Capture the cell that displays the provided text and extract its [x, y] central coordinate. 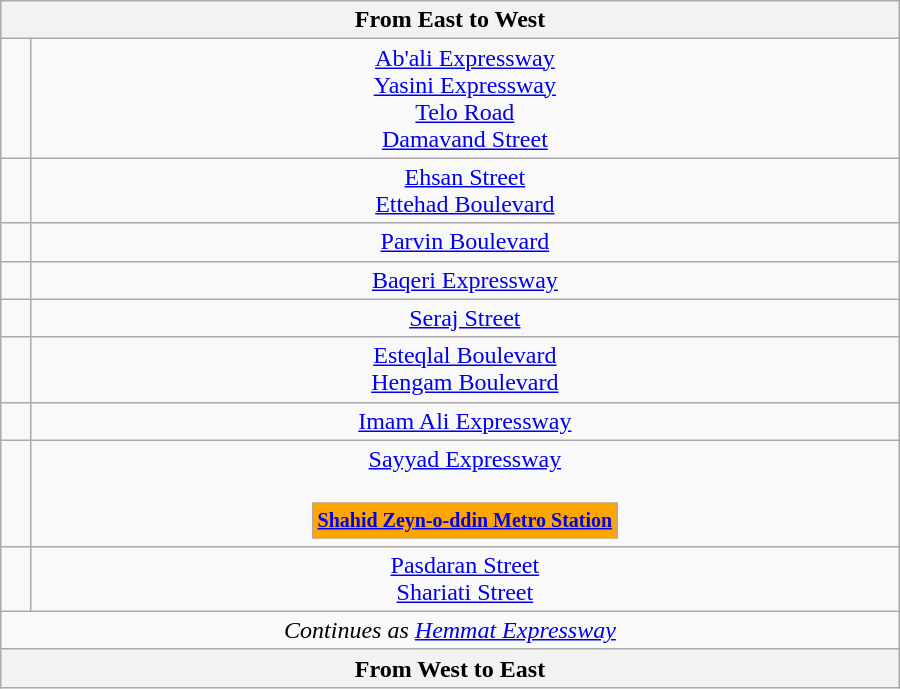
Shahid Zeyn-o-ddin Metro Station [465, 520]
From East to West [450, 20]
Continues as Hemmat Expressway [450, 630]
Imam Ali Expressway [464, 421]
Pasdaran Street Shariati Street [464, 578]
From West to East [450, 668]
Sayyad Expressway Shahid Zeyn-o-ddin Metro Station [464, 493]
Parvin Boulevard [464, 242]
Ehsan Street Ettehad Boulevard [464, 190]
Seraj Street [464, 318]
Esteqlal Boulevard Hengam Boulevard [464, 370]
Ab'ali Expressway Yasini Expressway Telo Road Damavand Street [464, 98]
Baqeri Expressway [464, 280]
